Identify which cell holds the provided text, then report its [x, y] central coordinate. 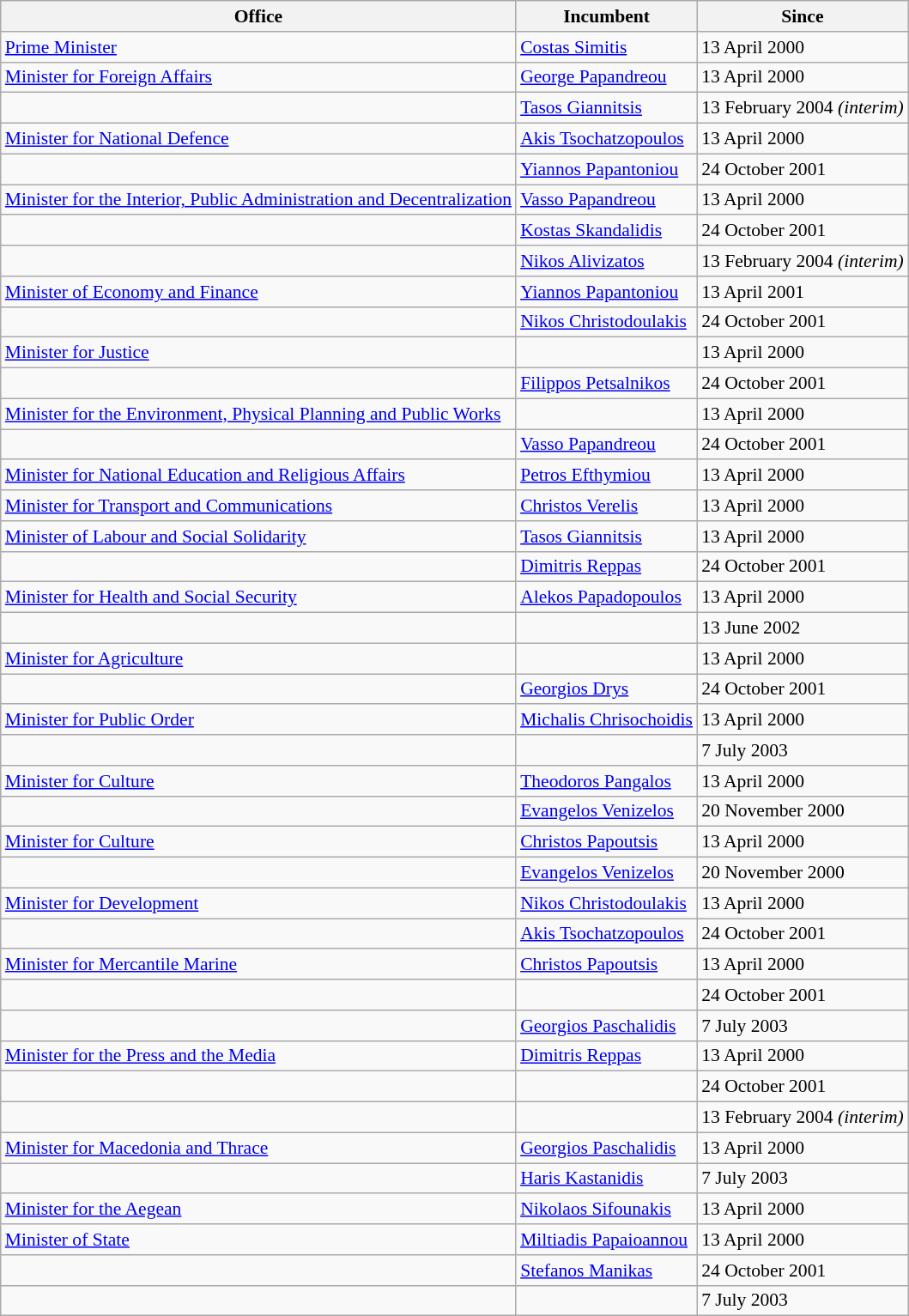
Minister for Public Order [258, 720]
Minister for the Environment, Physical Planning and Public Works [258, 414]
Filippos Petsalnikos [606, 384]
Minister for Development [258, 903]
Minister of State [258, 1240]
Minister for National Defence [258, 139]
Nikolaos Sifounakis [606, 1210]
Michalis Chrisochoidis [606, 720]
Minister for the Aegean [258, 1210]
Miltiadis Papaioannou [606, 1240]
13 April 2001 [803, 292]
Minister for Mercantile Marine [258, 965]
Minister for the Press and the Media [258, 1056]
Minister for Agriculture [258, 658]
Minister of Economy and Finance [258, 292]
Stefanos Manikas [606, 1271]
Nikos Alivizatos [606, 261]
13 June 2002 [803, 628]
Minister for Health and Social Security [258, 597]
Christos Verelis [606, 506]
Since [803, 16]
Kostas Skandalidis [606, 231]
Office [258, 16]
Minister of Labour and Social Solidarity [258, 537]
Incumbent [606, 16]
Minister for Macedonia and Thrace [258, 1148]
Minister for Transport and Communications [258, 506]
George Papandreou [606, 77]
Minister for Foreign Affairs [258, 77]
Petros Efthymiou [606, 476]
Alekos Papadopoulos [606, 597]
Georgios Drys [606, 689]
Prime Minister [258, 47]
Costas Simitis [606, 47]
Minister for National Education and Religious Affairs [258, 476]
Haris Kastanidis [606, 1179]
Minister for the Interior, Public Administration and Decentralization [258, 200]
Theodoros Pangalos [606, 781]
Minister for Justice [258, 353]
